Scan for the cell matching the given text and deliver its [x, y] coordinate at center. 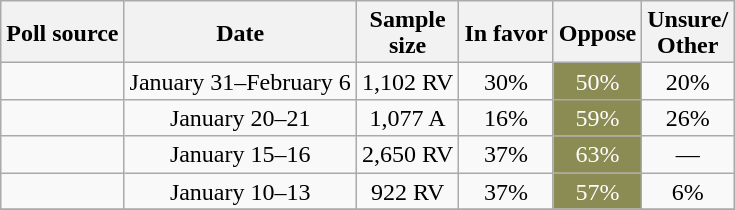
January 31–February 6 [240, 82]
922 RV [407, 190]
20% [688, 82]
Date [240, 32]
6% [688, 190]
1,102 RV [407, 82]
57% [597, 190]
30% [506, 82]
January 20–21 [240, 118]
50% [597, 82]
2,650 RV [407, 154]
16% [506, 118]
Poll source [62, 32]
January 10–13 [240, 190]
Unsure/Other [688, 32]
26% [688, 118]
— [688, 154]
In favor [506, 32]
59% [597, 118]
63% [597, 154]
Oppose [597, 32]
1,077 A [407, 118]
January 15–16 [240, 154]
Samplesize [407, 32]
